Provide the [X, Y] coordinate of the cell's center where the given text is located.  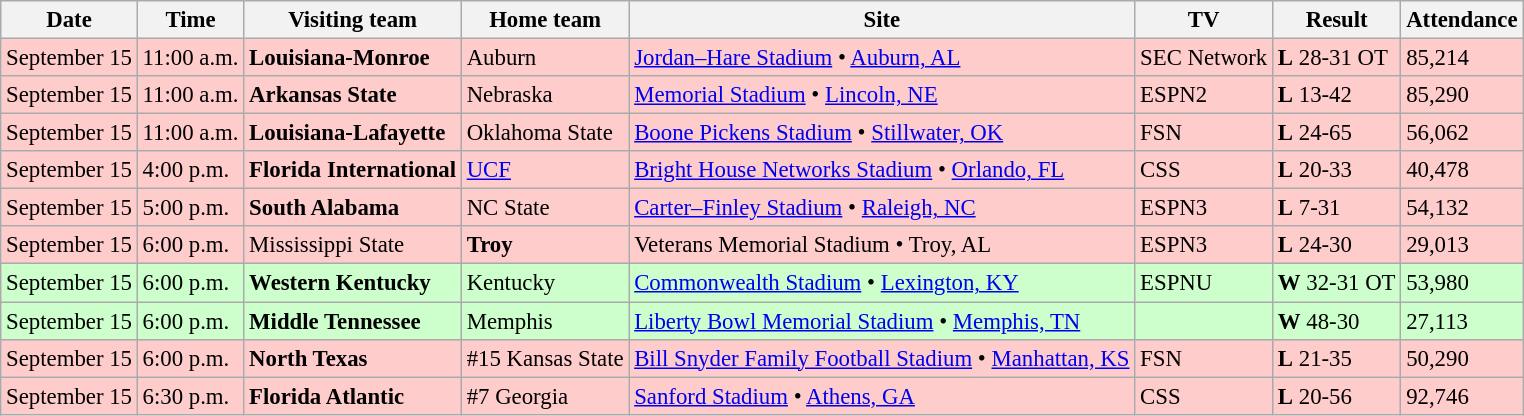
Middle Tennessee [353, 321]
Louisiana-Lafayette [353, 133]
Auburn [545, 58]
Bright House Networks Stadium • Orlando, FL [882, 170]
Bill Snyder Family Football Stadium • Manhattan, KS [882, 358]
Memorial Stadium • Lincoln, NE [882, 95]
Arkansas State [353, 95]
ESPNU [1204, 283]
Florida International [353, 170]
L 24-65 [1337, 133]
Liberty Bowl Memorial Stadium • Memphis, TN [882, 321]
Veterans Memorial Stadium • Troy, AL [882, 245]
29,013 [1462, 245]
SEC Network [1204, 58]
Troy [545, 245]
#7 Georgia [545, 396]
North Texas [353, 358]
92,746 [1462, 396]
Boone Pickens Stadium • Stillwater, OK [882, 133]
Memphis [545, 321]
#15 Kansas State [545, 358]
Mississippi State [353, 245]
South Alabama [353, 208]
Louisiana-Monroe [353, 58]
Commonwealth Stadium • Lexington, KY [882, 283]
Oklahoma State [545, 133]
Site [882, 20]
Nebraska [545, 95]
Result [1337, 20]
4:00 p.m. [190, 170]
27,113 [1462, 321]
Home team [545, 20]
Western Kentucky [353, 283]
54,132 [1462, 208]
TV [1204, 20]
W 32-31 OT [1337, 283]
L 13-42 [1337, 95]
L 28-31 OT [1337, 58]
UCF [545, 170]
40,478 [1462, 170]
NC State [545, 208]
W 48-30 [1337, 321]
85,214 [1462, 58]
L 7-31 [1337, 208]
Florida Atlantic [353, 396]
Attendance [1462, 20]
6:30 p.m. [190, 396]
Sanford Stadium • Athens, GA [882, 396]
L 20-56 [1337, 396]
5:00 p.m. [190, 208]
Date [69, 20]
53,980 [1462, 283]
L 24-30 [1337, 245]
L 21-35 [1337, 358]
56,062 [1462, 133]
Carter–Finley Stadium • Raleigh, NC [882, 208]
Visiting team [353, 20]
L 20-33 [1337, 170]
Jordan–Hare Stadium • Auburn, AL [882, 58]
Kentucky [545, 283]
Time [190, 20]
ESPN2 [1204, 95]
50,290 [1462, 358]
85,290 [1462, 95]
